Extract the (X, Y) coordinate from the center of the cell holding the provided text.  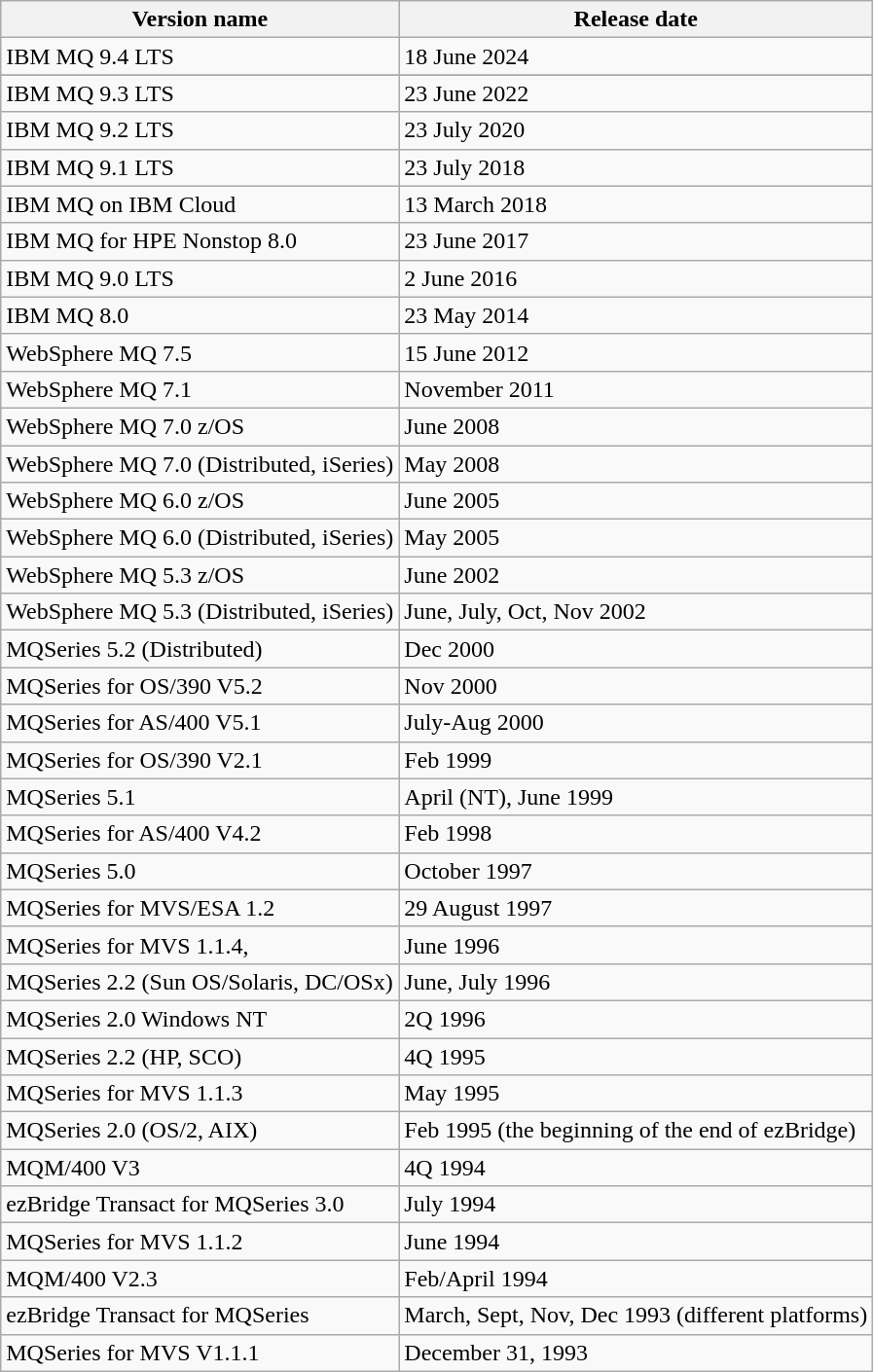
November 2011 (637, 389)
23 June 2022 (637, 93)
May 1995 (637, 1094)
29 August 1997 (637, 908)
May 2008 (637, 464)
MQSeries for MVS 1.1.4, (200, 945)
Feb 1998 (637, 834)
IBM MQ 9.3 LTS (200, 93)
Version name (200, 19)
June 2008 (637, 426)
MQSeries 2.0 (OS/2, AIX) (200, 1131)
July 1994 (637, 1205)
MQSeries for OS/390 V5.2 (200, 686)
ezBridge Transact for MQSeries (200, 1316)
May 2005 (637, 538)
WebSphere MQ 7.5 (200, 352)
June, July 1996 (637, 982)
MQSeries 2.0 Windows NT (200, 1019)
4Q 1994 (637, 1168)
WebSphere MQ 6.0 (Distributed, iSeries) (200, 538)
June 1994 (637, 1242)
WebSphere MQ 7.0 (Distributed, iSeries) (200, 464)
MQSeries for MVS 1.1.3 (200, 1094)
23 May 2014 (637, 315)
MQM/400 V3 (200, 1168)
IBM MQ 9.2 LTS (200, 130)
IBM MQ 9.0 LTS (200, 278)
MQSeries for AS/400 V5.1 (200, 723)
WebSphere MQ 5.3 (Distributed, iSeries) (200, 612)
2Q 1996 (637, 1019)
MQM/400 V2.3 (200, 1279)
MQSeries 5.0 (200, 871)
Feb/April 1994 (637, 1279)
Feb 1999 (637, 760)
23 July 2020 (637, 130)
WebSphere MQ 7.0 z/OS (200, 426)
23 June 2017 (637, 241)
MQSeries for AS/400 V4.2 (200, 834)
13 March 2018 (637, 204)
MQSeries for MVS/ESA 1.2 (200, 908)
WebSphere MQ 7.1 (200, 389)
MQSeries 2.2 (HP, SCO) (200, 1056)
ezBridge Transact for MQSeries 3.0 (200, 1205)
WebSphere MQ 6.0 z/OS (200, 501)
October 1997 (637, 871)
Nov 2000 (637, 686)
WebSphere MQ 5.3 z/OS (200, 575)
June, July, Oct, Nov 2002 (637, 612)
18 June 2024 (637, 56)
IBM MQ for HPE Nonstop 8.0 (200, 241)
April (NT), June 1999 (637, 797)
2 June 2016 (637, 278)
MQSeries 5.1 (200, 797)
Release date (637, 19)
MQSeries 2.2 (Sun OS/Solaris, DC/OSx) (200, 982)
IBM MQ 8.0 (200, 315)
IBM MQ 9.1 LTS (200, 167)
Feb 1995 (the beginning of the end of ezBridge) (637, 1131)
July-Aug 2000 (637, 723)
4Q 1995 (637, 1056)
IBM MQ 9.4 LTS (200, 56)
MQSeries 5.2 (Distributed) (200, 649)
IBM MQ on IBM Cloud (200, 204)
MQSeries for MVS V1.1.1 (200, 1353)
MQSeries for OS/390 V2.1 (200, 760)
23 July 2018 (637, 167)
15 June 2012 (637, 352)
MQSeries for MVS 1.1.2 (200, 1242)
Dec 2000 (637, 649)
June 1996 (637, 945)
March, Sept, Nov, Dec 1993 (different platforms) (637, 1316)
June 2005 (637, 501)
June 2002 (637, 575)
December 31, 1993 (637, 1353)
